Return [x, y] of the center of cell containing provided text 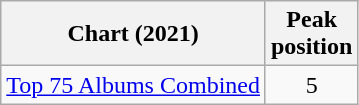
Peak position [311, 34]
Top 75 Albums Combined [134, 85]
Chart (2021) [134, 34]
5 [311, 85]
